Identify which cell holds the provided text, then report its [X, Y] central coordinate. 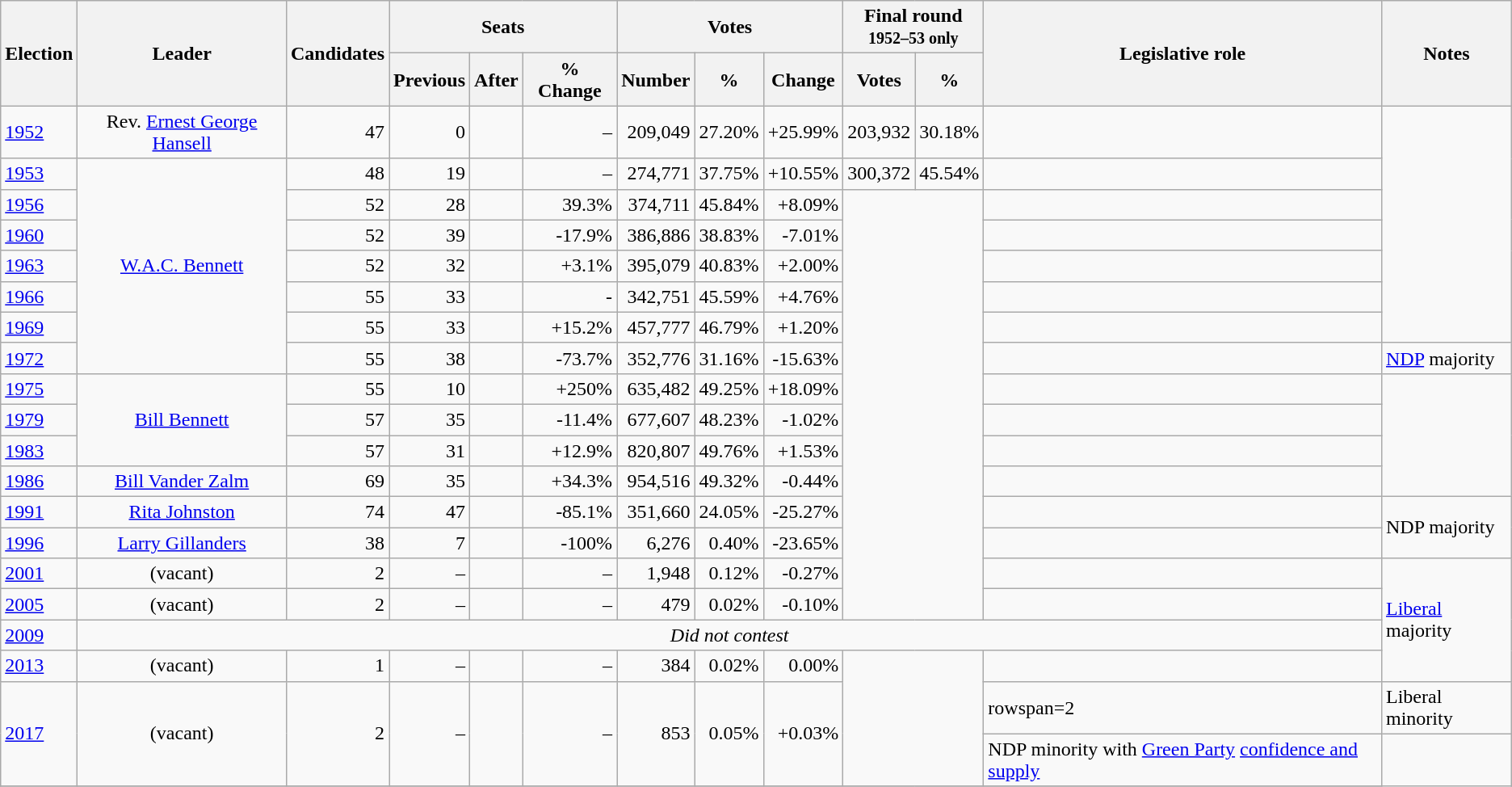
2013 [39, 666]
0 [430, 133]
Notes [1446, 53]
38.83% [729, 235]
+0.03% [803, 734]
-73.7% [569, 358]
1 [338, 666]
30.18% [950, 133]
820,807 [656, 450]
0.40% [729, 543]
342,751 [656, 297]
954,516 [656, 482]
1953 [39, 174]
48.23% [729, 419]
1979 [39, 419]
Change [803, 79]
+4.76% [803, 297]
1975 [39, 389]
45.59% [729, 297]
853 [656, 734]
24.05% [729, 512]
1952 [39, 133]
31.16% [729, 358]
Rev. Ernest George Hansell [183, 133]
- [569, 297]
1966 [39, 297]
Liberal minority [1446, 708]
49.32% [729, 482]
After [497, 79]
7 [430, 543]
+3.1% [569, 266]
1969 [39, 327]
+10.55% [803, 174]
+1.20% [803, 327]
1983 [39, 450]
10 [430, 389]
27.20% [729, 133]
NDP minority with Green Party confidence and supply [1182, 760]
300,372 [879, 174]
1960 [39, 235]
69 [338, 482]
Candidates [338, 53]
-100% [569, 543]
479 [656, 604]
31 [430, 450]
45.84% [729, 204]
+8.09% [803, 204]
Bill Bennett [183, 419]
+12.9% [569, 450]
2017 [39, 734]
Number [656, 79]
-11.4% [569, 419]
374,711 [656, 204]
Election [39, 53]
1972 [39, 358]
40.83% [729, 266]
-85.1% [569, 512]
Rita Johnston [183, 512]
-17.9% [569, 235]
Bill Vander Zalm [183, 482]
46.79% [729, 327]
2005 [39, 604]
1,948 [656, 574]
% Change [569, 79]
-25.27% [803, 512]
352,776 [656, 358]
Larry Gillanders [183, 543]
0.12% [729, 574]
2001 [39, 574]
-7.01% [803, 235]
635,482 [656, 389]
W.A.C. Bennett [183, 266]
+15.2% [569, 327]
rowspan=2 [1182, 708]
395,079 [656, 266]
Final round1952–53 only [913, 27]
Previous [430, 79]
+250% [569, 389]
49.76% [729, 450]
19 [430, 174]
384 [656, 666]
Leader [183, 53]
-0.10% [803, 604]
+34.3% [569, 482]
1963 [39, 266]
Seats [503, 27]
Did not contest [730, 635]
28 [430, 204]
677,607 [656, 419]
1991 [39, 512]
74 [338, 512]
1956 [39, 204]
-0.44% [803, 482]
45.54% [950, 174]
+2.00% [803, 266]
Legislative role [1182, 53]
0.05% [729, 734]
457,777 [656, 327]
386,886 [656, 235]
37.75% [729, 174]
351,660 [656, 512]
274,771 [656, 174]
+18.09% [803, 389]
6,276 [656, 543]
+1.53% [803, 450]
48 [338, 174]
209,049 [656, 133]
32 [430, 266]
Liberal majority [1446, 620]
-15.63% [803, 358]
+25.99% [803, 133]
1996 [39, 543]
1986 [39, 482]
203,932 [879, 133]
0.00% [803, 666]
49.25% [729, 389]
39 [430, 235]
2009 [39, 635]
-23.65% [803, 543]
-0.27% [803, 574]
-1.02% [803, 419]
39.3% [569, 204]
